Return (x, y) of the center of cell containing provided text 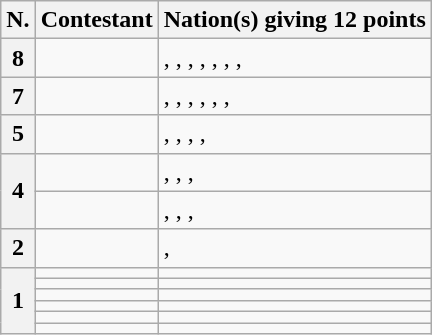
1 (18, 300)
Nation(s) giving 12 points (294, 20)
, , , , , , (294, 96)
8 (18, 58)
N. (18, 20)
7 (18, 96)
, , , , (294, 134)
Contestant (96, 20)
2 (18, 248)
, , , , , , , (294, 58)
, (294, 248)
5 (18, 134)
4 (18, 191)
